Return (x, y) of the center of cell containing provided text 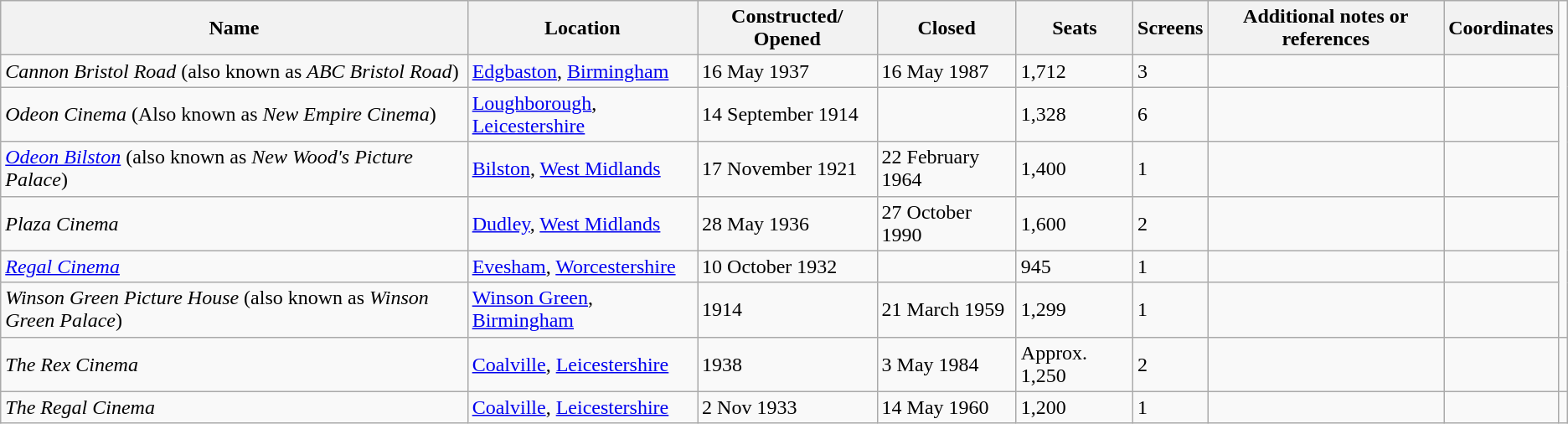
Coordinates (1501, 28)
Location (582, 28)
3 May 1984 (946, 364)
Constructed/ Opened (787, 28)
1,712 (1074, 71)
Bilston, West Midlands (582, 169)
Edgbaston, Birmingham (582, 71)
Plaza Cinema (235, 223)
Closed (946, 28)
Seats (1074, 28)
14 September 1914 (787, 114)
Screens (1171, 28)
6 (1171, 114)
27 October 1990 (946, 223)
Additional notes or references (1326, 28)
Regal Cinema (235, 266)
22 February 1964 (946, 169)
1,200 (1074, 407)
3 (1171, 71)
1938 (787, 364)
1,299 (1074, 310)
Dudley, West Midlands (582, 223)
14 May 1960 (946, 407)
Name (235, 28)
2 Nov 1933 (787, 407)
Odeon Cinema (Also known as New Empire Cinema) (235, 114)
The Rex Cinema (235, 364)
1914 (787, 310)
Loughborough, Leicestershire (582, 114)
945 (1074, 266)
21 March 1959 (946, 310)
1,328 (1074, 114)
Odeon Bilston (also known as New Wood's Picture Palace) (235, 169)
The Regal Cinema (235, 407)
Evesham, Worcestershire (582, 266)
Winson Green Picture House (also known as Winson Green Palace) (235, 310)
1,600 (1074, 223)
1,400 (1074, 169)
Cannon Bristol Road (also known as ABC Bristol Road) (235, 71)
Approx. 1,250 (1074, 364)
16 May 1987 (946, 71)
28 May 1936 (787, 223)
16 May 1937 (787, 71)
10 October 1932 (787, 266)
17 November 1921 (787, 169)
Winson Green, Birmingham (582, 310)
